Scan for the cell matching the given text and deliver its [x, y] coordinate at center. 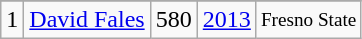
David Fales [87, 20]
Fresno State [308, 20]
580 [174, 20]
1 [12, 20]
2013 [226, 20]
